Return (X, Y) of the center of cell containing provided text 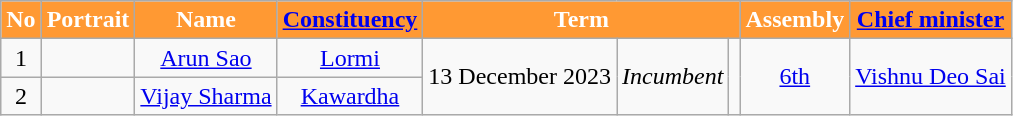
Arun Sao (206, 58)
Portrait (88, 20)
Constituency (350, 20)
Vijay Sharma (206, 96)
6th (795, 77)
Vishnu Deo Sai (931, 77)
Assembly (795, 20)
Kawardha (350, 96)
2 (21, 96)
Name (206, 20)
Incumbent (672, 77)
Chief minister (931, 20)
No (21, 20)
Lormi (350, 58)
1 (21, 58)
Term (582, 20)
13 December 2023 (520, 77)
